Provide the [x, y] coordinate of the cell's center where the given text is located.  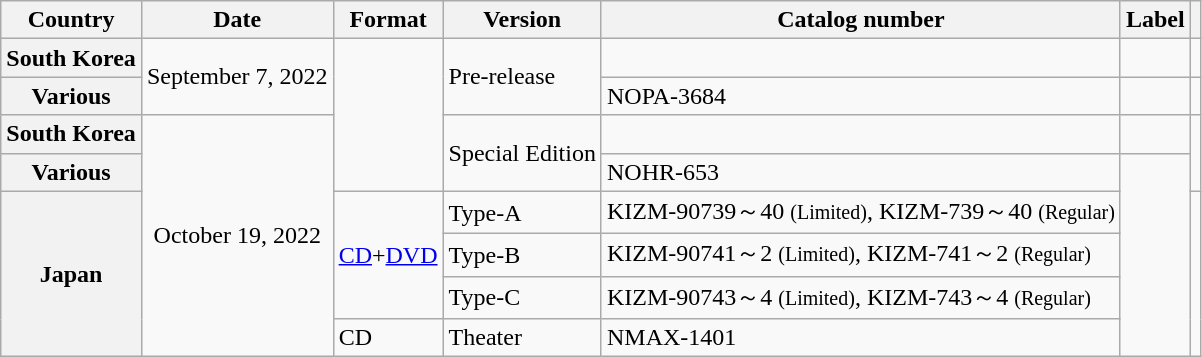
Special Edition [522, 153]
NOHR-653 [860, 172]
Theater [522, 338]
Date [237, 20]
October 19, 2022 [237, 236]
Pre-release [522, 77]
Type-C [522, 298]
Label [1155, 20]
September 7, 2022 [237, 77]
Country [72, 20]
Catalog number [860, 20]
Format [388, 20]
NOPA-3684 [860, 96]
Type-B [522, 256]
NMAX-1401 [860, 338]
KIZM-90743～4 (Limited), KIZM-743～4 (Regular) [860, 298]
Type-A [522, 212]
KIZM-90739～40 (Limited), KIZM-739～40 (Regular) [860, 212]
CD [388, 338]
KIZM-90741～2 (Limited), KIZM-741～2 (Regular) [860, 256]
CD+DVD [388, 255]
Version [522, 20]
Japan [72, 274]
